Locate the cell with the specified text and output its (X, Y) center coordinate. 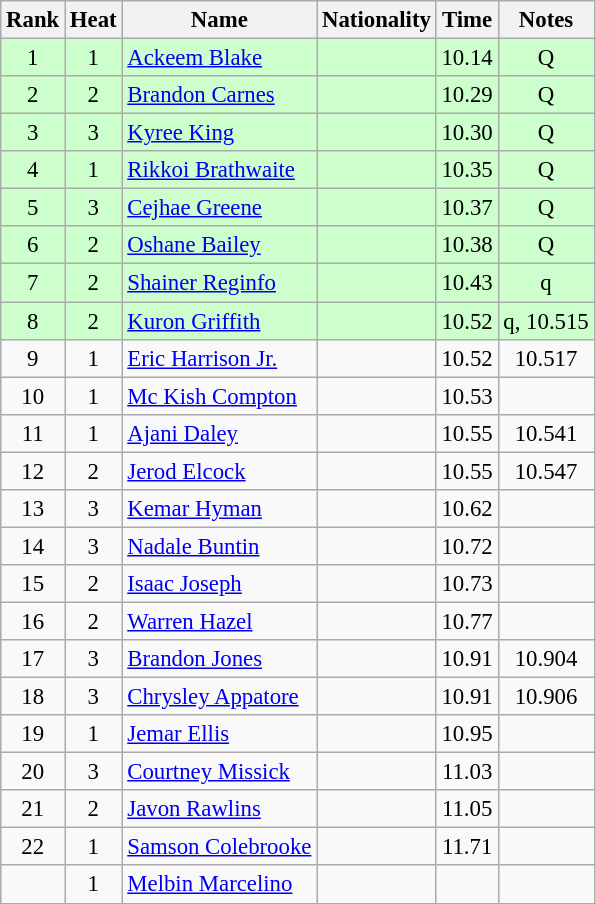
5 (33, 208)
8 (33, 321)
13 (33, 509)
10.541 (546, 433)
11.03 (467, 772)
10.72 (467, 546)
Oshane Bailey (220, 245)
9 (33, 358)
19 (33, 734)
10.29 (467, 95)
Courtney Missick (220, 772)
Ackeem Blake (220, 58)
10.38 (467, 245)
10.14 (467, 58)
11.71 (467, 847)
Rikkoi Brathwaite (220, 170)
Shainer Reginfo (220, 283)
Kemar Hyman (220, 509)
Chrysley Appatore (220, 697)
Nadale Buntin (220, 546)
Notes (546, 20)
Heat (94, 20)
10.30 (467, 133)
Time (467, 20)
Eric Harrison Jr. (220, 358)
Jerod Elcock (220, 471)
11 (33, 433)
Ajani Daley (220, 433)
10.73 (467, 584)
21 (33, 809)
14 (33, 546)
10.35 (467, 170)
Kuron Griffith (220, 321)
Jemar Ellis (220, 734)
6 (33, 245)
Warren Hazel (220, 621)
10.904 (546, 659)
17 (33, 659)
20 (33, 772)
10 (33, 396)
4 (33, 170)
10.517 (546, 358)
q, 10.515 (546, 321)
10.547 (546, 471)
Mc Kish Compton (220, 396)
Brandon Carnes (220, 95)
10.906 (546, 697)
Samson Colebrooke (220, 847)
Javon Rawlins (220, 809)
Isaac Joseph (220, 584)
11.05 (467, 809)
10.77 (467, 621)
Name (220, 20)
Nationality (376, 20)
10.37 (467, 208)
10.62 (467, 509)
q (546, 283)
Brandon Jones (220, 659)
Melbin Marcelino (220, 885)
Cejhae Greene (220, 208)
7 (33, 283)
10.95 (467, 734)
Rank (33, 20)
18 (33, 697)
Kyree King (220, 133)
10.53 (467, 396)
15 (33, 584)
16 (33, 621)
22 (33, 847)
10.43 (467, 283)
12 (33, 471)
